Identify which cell holds the provided text, then report its (x, y) central coordinate. 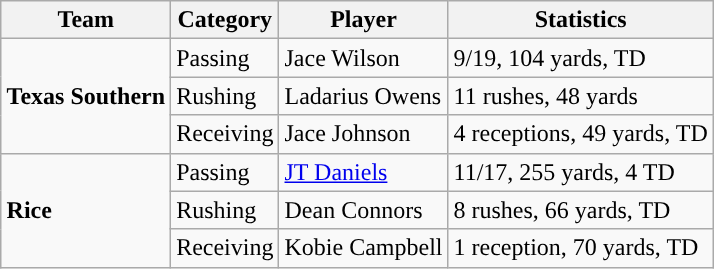
Statistics (580, 20)
JT Daniels (364, 172)
Category (225, 20)
Dean Connors (364, 210)
Jace Johnson (364, 134)
Kobie Campbell (364, 248)
1 reception, 70 yards, TD (580, 248)
Rice (86, 210)
Team (86, 20)
11 rushes, 48 yards (580, 96)
8 rushes, 66 yards, TD (580, 210)
Texas Southern (86, 96)
Player (364, 20)
4 receptions, 49 yards, TD (580, 134)
9/19, 104 yards, TD (580, 58)
Ladarius Owens (364, 96)
11/17, 255 yards, 4 TD (580, 172)
Jace Wilson (364, 58)
